Extract the [x, y] coordinate from the center of the cell holding the provided text.  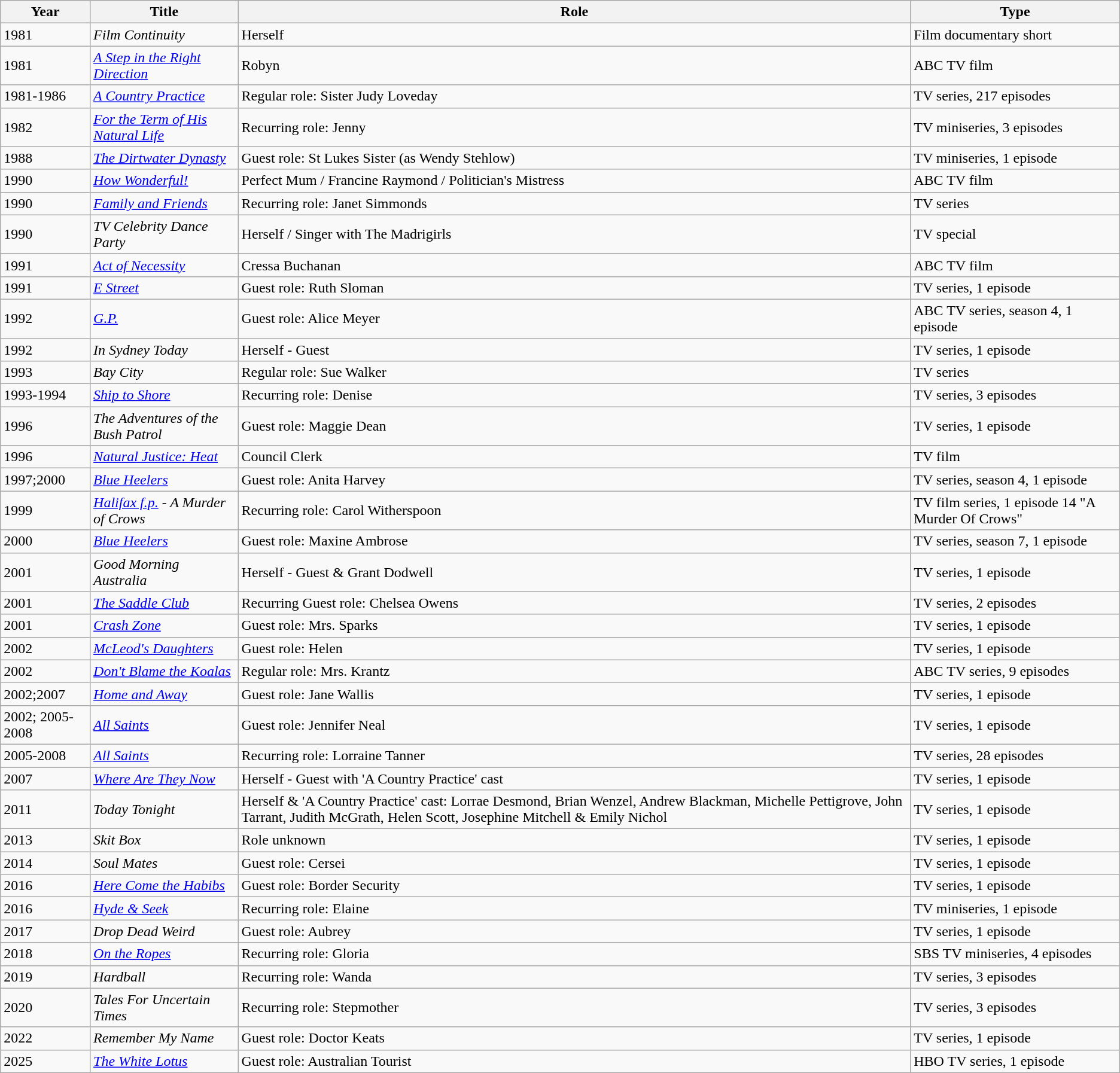
TV film series, 1 episode 14 "A Murder Of Crows" [1015, 511]
A Step in the Right Direction [164, 66]
G.P. [164, 318]
Guest role: Anita Harvey [574, 480]
TV series, season 4, 1 episode [1015, 480]
Natural Justice: Heat [164, 457]
Recurring role: Stepmother [574, 1007]
1999 [45, 511]
Role [574, 12]
Role unknown [574, 840]
Herself / Singer with The Madrigirls [574, 234]
2000 [45, 541]
TV Celebrity Dance Party [164, 234]
For the Term of His Natural Life [164, 127]
TV series, 217 episodes [1015, 96]
Today Tonight [164, 810]
E Street [164, 288]
1993 [45, 373]
In Sydney Today [164, 350]
Remember My Name [164, 1038]
Herself - Guest [574, 350]
Herself - Guest with 'A Country Practice' cast [574, 778]
2007 [45, 778]
McLeod's Daughters [164, 648]
TV miniseries, 3 episodes [1015, 127]
The White Lotus [164, 1061]
ABC TV series, season 4, 1 episode [1015, 318]
Halifax f.p. - A Murder of Crows [164, 511]
Hyde & Seek [164, 909]
Perfect Mum / Francine Raymond / Politician's Mistress [574, 181]
Family and Friends [164, 203]
Recurring role: Gloria [574, 954]
2019 [45, 977]
TV series, 2 episodes [1015, 603]
Guest role: Border Security [574, 886]
Guest role: Cersei [574, 863]
Council Clerk [574, 457]
2020 [45, 1007]
2002;2007 [45, 694]
HBO TV series, 1 episode [1015, 1061]
1993-1994 [45, 395]
Guest role: Jennifer Neal [574, 725]
TV film [1015, 457]
2005-2008 [45, 755]
Where Are They Now [164, 778]
TV series, season 7, 1 episode [1015, 541]
Film documentary short [1015, 35]
Skit Box [164, 840]
Guest role: Ruth Sloman [574, 288]
Guest role: Australian Tourist [574, 1061]
Guest role: St Lukes Sister (as Wendy Stehlow) [574, 158]
Recurring role: Wanda [574, 977]
Bay City [164, 373]
Herself - Guest & Grant Dodwell [574, 572]
Guest role: Maggie Dean [574, 426]
1988 [45, 158]
2017 [45, 931]
2002; 2005-2008 [45, 725]
Year [45, 12]
Recurring role: Carol Witherspoon [574, 511]
Recurring Guest role: Chelsea Owens [574, 603]
Guest role: Helen [574, 648]
2025 [45, 1061]
2022 [45, 1038]
Type [1015, 12]
TV series, 28 episodes [1015, 755]
Recurring role: Denise [574, 395]
1997;2000 [45, 480]
Ship to Shore [164, 395]
Drop Dead Weird [164, 931]
Home and Away [164, 694]
Cressa Buchanan [574, 265]
How Wonderful! [164, 181]
Title [164, 12]
Recurring role: Jenny [574, 127]
SBS TV miniseries, 4 episodes [1015, 954]
Recurring role: Elaine [574, 909]
Guest role: Alice Meyer [574, 318]
Act of Necessity [164, 265]
Guest role: Jane Wallis [574, 694]
Film Continuity [164, 35]
Don't Blame the Koalas [164, 671]
1981-1986 [45, 96]
2014 [45, 863]
TV special [1015, 234]
The Saddle Club [164, 603]
Soul Mates [164, 863]
Good Morning Australia [164, 572]
2018 [45, 954]
ABC TV series, 9 episodes [1015, 671]
Guest role: Mrs. Sparks [574, 626]
Guest role: Maxine Ambrose [574, 541]
2013 [45, 840]
Regular role: Mrs. Krantz [574, 671]
2011 [45, 810]
A Country Practice [164, 96]
The Dirtwater Dynasty [164, 158]
Regular role: Sister Judy Loveday [574, 96]
Regular role: Sue Walker [574, 373]
Herself [574, 35]
Here Come the Habibs [164, 886]
Guest role: Aubrey [574, 931]
Guest role: Doctor Keats [574, 1038]
Recurring role: Janet Simmonds [574, 203]
Robyn [574, 66]
The Adventures of the Bush Patrol [164, 426]
Recurring role: Lorraine Tanner [574, 755]
1982 [45, 127]
Crash Zone [164, 626]
Hardball [164, 977]
On the Ropes [164, 954]
Tales For Uncertain Times [164, 1007]
